Capture the cell that displays the provided text and extract its [x, y] central coordinate. 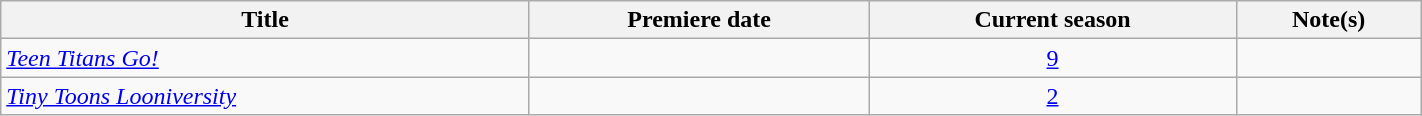
Tiny Toons Looniversity [266, 96]
Teen Titans Go! [266, 58]
Premiere date [699, 20]
Title [266, 20]
9 [1052, 58]
Note(s) [1328, 20]
Current season [1052, 20]
2 [1052, 96]
